Detect which cell encompasses the target text, then output its (X, Y) center coordinate. 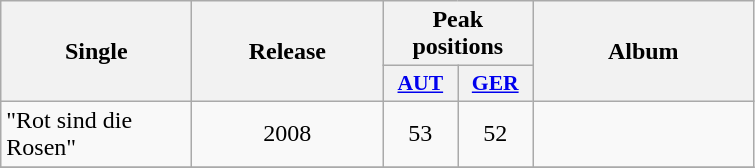
GER (496, 84)
"Rot sind die Rosen" (96, 134)
AUT (420, 84)
Single (96, 52)
2008 (288, 134)
53 (420, 134)
Release (288, 52)
52 (496, 134)
Album (644, 52)
Peak positions (458, 34)
